Capture the cell that displays the provided text and extract its [x, y] central coordinate. 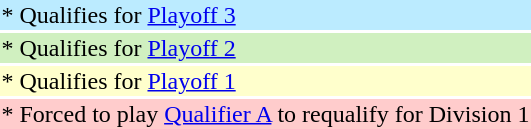
* Qualifies for Playoff 1 [266, 81]
* Qualifies for Playoff 2 [266, 48]
* Forced to play Qualifier A to requalify for Division 1 [266, 114]
* Qualifies for Playoff 3 [266, 15]
